Return the (X, Y) coordinate for the center point of the cell that contains the specified text.  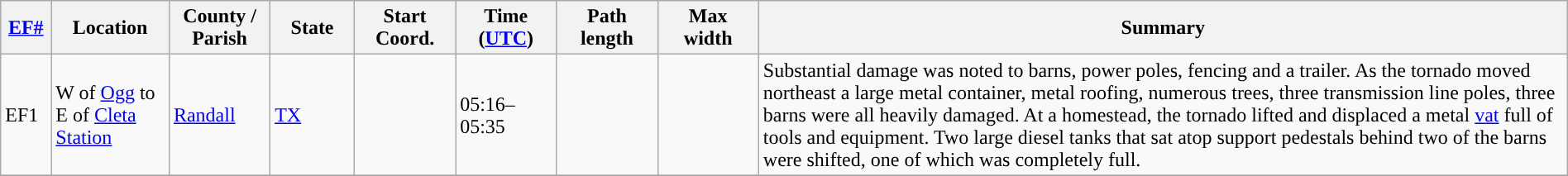
Summary (1163, 28)
EF# (26, 28)
Path length (607, 28)
Location (111, 28)
05:16–05:35 (506, 115)
Max width (708, 28)
Randall (219, 115)
Time (UTC) (506, 28)
TX (313, 115)
Start Coord. (404, 28)
County / Parish (219, 28)
State (313, 28)
W of Ogg to E of Cleta Station (111, 115)
EF1 (26, 115)
